Find where the given text appears and provide that cell's center as (X, Y) coordinate. 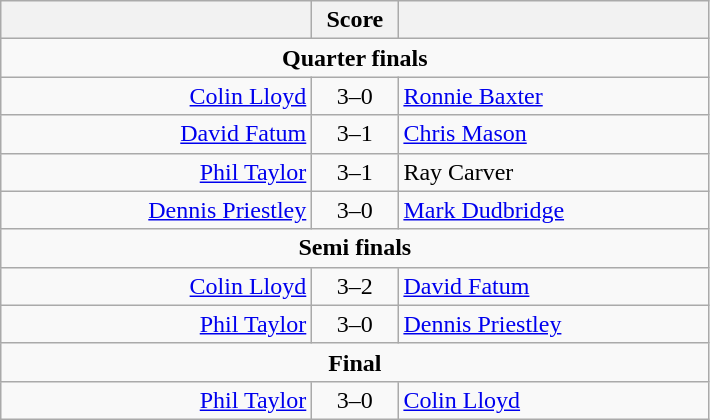
Final (355, 362)
Ronnie Baxter (554, 96)
Ray Carver (554, 172)
Chris Mason (554, 134)
Quarter finals (355, 58)
3–2 (355, 286)
Mark Dudbridge (554, 210)
Score (355, 20)
Semi finals (355, 248)
